From the cell containing the given text, extract its center point as [x, y] coordinate. 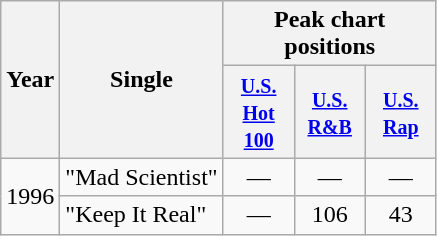
"Mad Scientist" [142, 177]
Peak chart positions [330, 34]
U.S. R&B [330, 112]
U.S. Rap [400, 112]
43 [400, 215]
106 [330, 215]
Single [142, 80]
U.S. Hot 100 [258, 112]
1996 [30, 196]
"Keep It Real" [142, 215]
Year [30, 80]
